From the cell containing the given text, extract its center point as (x, y) coordinate. 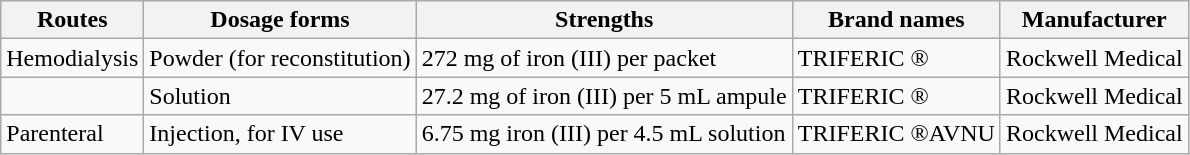
Parenteral (72, 134)
Powder (for reconstitution) (280, 58)
6.75 mg iron (III) per 4.5 mL solution (604, 134)
Injection, for IV use (280, 134)
Routes (72, 20)
TRIFERIC ®AVNU (896, 134)
Brand names (896, 20)
Manufacturer (1094, 20)
Hemodialysis (72, 58)
Dosage forms (280, 20)
Strengths (604, 20)
272 mg of iron (III) per packet (604, 58)
27.2 mg of iron (III) per 5 mL ampule (604, 96)
Solution (280, 96)
